Search for the cell housing the specified text and yield its [x, y] center coordinate. 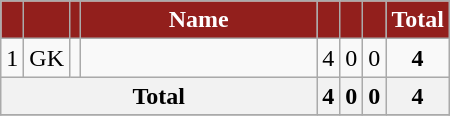
Name [199, 20]
1 [12, 58]
GK [47, 58]
